Provide the (x, y) coordinate of the cell's center where the given text is located.  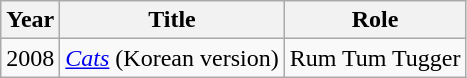
Year (30, 20)
Title (172, 20)
Rum Tum Tugger (375, 58)
2008 (30, 58)
Role (375, 20)
Cats (Korean version) (172, 58)
